Output the [X, Y] coordinate of the center of the cell containing the given text.  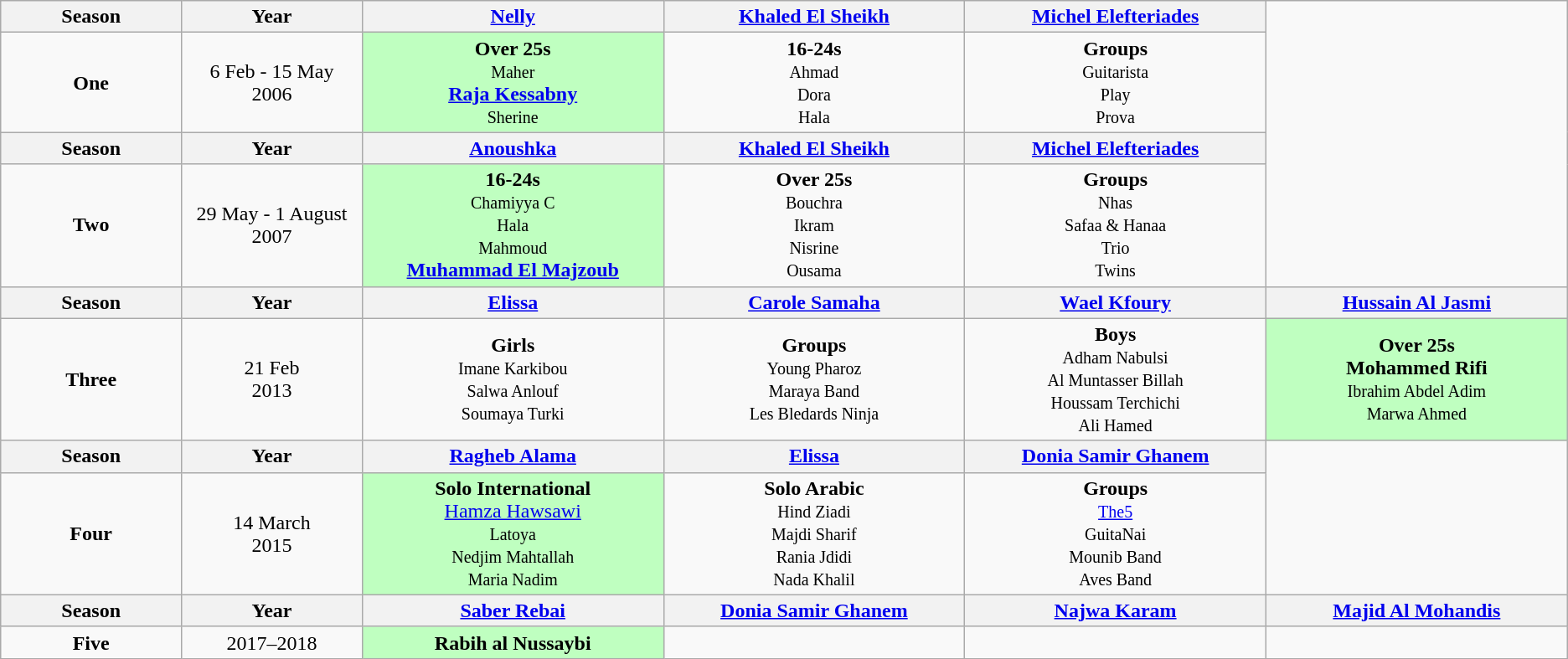
Over 25sMaherRaja KessabnySherine [513, 82]
16-24sAhmadDoraHala [814, 82]
GroupsYoung PharozMaraya BandLes Bledards Ninja [814, 379]
Solo InternationalHamza HawsawiLatoyaNedjim MahtallahMaria Nadim [513, 533]
16-24sChamiyya CHalaMahmoudMuhammad El Majzoub [513, 225]
Hussain Al Jasmi [1416, 302]
GroupsGuitaristaPlayProva [1116, 82]
29 May - 1 August2007 [272, 225]
GroupsNhasSafaa & HanaaTrioTwins [1116, 225]
GirlsImane KarkibouSalwa Anlouf Soumaya Turki [513, 379]
Wael Kfoury [1116, 302]
Rabih al Nussaybi [513, 642]
Three [91, 379]
One [91, 82]
2017–2018 [272, 642]
Solo ArabicHind ZiadiMajdi SharifRania JdidiNada Khalil [814, 533]
Majid Al Mohandis [1416, 610]
Over 25sBouchraIkramNisrineOusama [814, 225]
GroupsThe5GuitaNaiMounib BandAves Band [1116, 533]
Two [91, 225]
Najwa Karam [1116, 610]
Anoushka [513, 148]
BoysAdham NabulsiAl Muntasser BillahHoussam TerchichiAli Hamed [1116, 379]
14 March 2015 [272, 533]
Over 25sMohammed RifiIbrahim Abdel AdimMarwa Ahmed [1416, 379]
6 Feb - 15 May 2006 [272, 82]
Carole Samaha [814, 302]
Five [91, 642]
Ragheb Alama [513, 456]
Nelly [513, 17]
Saber Rebai [513, 610]
Four [91, 533]
21 Feb2013 [272, 379]
